Return (x, y) of the center of cell containing provided text 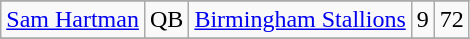
Sam Hartman (73, 20)
Birmingham Stallions (300, 20)
9 (422, 20)
72 (452, 20)
QB (166, 20)
